Detect which cell encompasses the target text, then output its [X, Y] center coordinate. 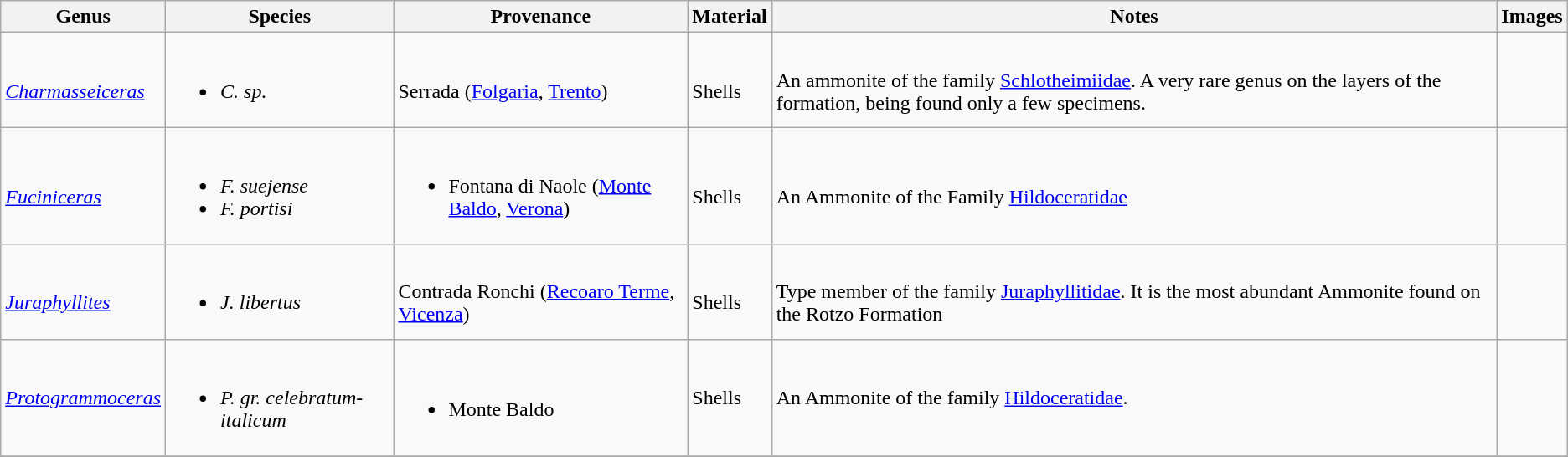
Genus [84, 17]
Fontana di Naole (Monte Baldo, Verona) [541, 186]
Contrada Ronchi (Recoaro Terme, Vicenza) [541, 291]
Serrada (Folgaria, Trento) [541, 80]
Fuciniceras [84, 186]
C. sp. [280, 80]
Protogrammoceras [84, 398]
Provenance [541, 17]
Charmasseiceras [84, 80]
An ammonite of the family Schlotheimiidae. A very rare genus on the layers of the formation, being found only a few specimens. [1134, 80]
J. libertus [280, 291]
Images [1532, 17]
An Ammonite of the family Hildoceratidae. [1134, 398]
Type member of the family Juraphyllitidae. It is the most abundant Ammonite found on the Rotzo Formation [1134, 291]
Species [280, 17]
Juraphyllites [84, 291]
Monte Baldo [541, 398]
Notes [1134, 17]
P. gr. celebratum-italicum [280, 398]
An Ammonite of the Family Hildoceratidae [1134, 186]
Material [730, 17]
F. suejenseF. portisi [280, 186]
